Locate the cell with the specified text and output its [X, Y] center coordinate. 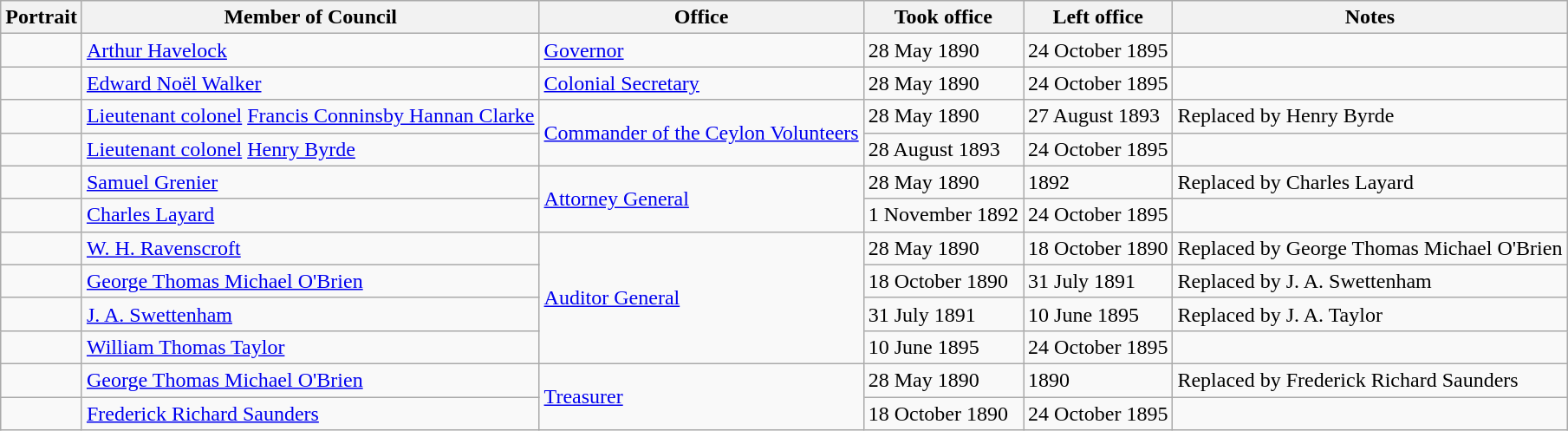
Notes [1370, 17]
Left office [1098, 17]
1890 [1098, 380]
Replaced by George Thomas Michael O'Brien [1370, 248]
Treasurer [701, 396]
Lieutenant colonel Henry Byrde [310, 149]
Office [701, 17]
Lieutenant colonel Francis Conninsby Hannan Clarke [310, 116]
Edward Noël Walker [310, 83]
Samuel Grenier [310, 182]
Portrait [42, 17]
Commander of the Ceylon Volunteers [701, 133]
Attorney General [701, 199]
Replaced by Frederick Richard Saunders [1370, 380]
Arthur Havelock [310, 50]
W. H. Ravenscroft [310, 248]
J. A. Swettenham [310, 314]
Replaced by J. A. Taylor [1370, 314]
Governor [701, 50]
28 August 1893 [943, 149]
Charles Layard [310, 215]
Replaced by J. A. Swettenham [1370, 281]
27 August 1893 [1098, 116]
Took office [943, 17]
Frederick Richard Saunders [310, 414]
Member of Council [310, 17]
1892 [1098, 182]
Colonial Secretary [701, 83]
William Thomas Taylor [310, 347]
Replaced by Henry Byrde [1370, 116]
1 November 1892 [943, 215]
Auditor General [701, 297]
Replaced by Charles Layard [1370, 182]
